Provide the (X, Y) coordinate of the cell's center where the given text is located.  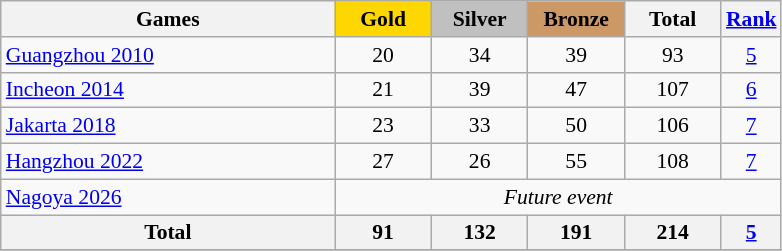
34 (480, 55)
Jakarta 2018 (168, 126)
33 (480, 126)
Rank (752, 19)
91 (384, 233)
Bronze (576, 19)
Gold (384, 19)
Games (168, 19)
Nagoya 2026 (168, 197)
214 (672, 233)
107 (672, 90)
26 (480, 162)
Hangzhou 2022 (168, 162)
106 (672, 126)
55 (576, 162)
Guangzhou 2010 (168, 55)
27 (384, 162)
132 (480, 233)
23 (384, 126)
191 (576, 233)
Incheon 2014 (168, 90)
50 (576, 126)
93 (672, 55)
20 (384, 55)
Silver (480, 19)
21 (384, 90)
Future event (558, 197)
108 (672, 162)
6 (752, 90)
47 (576, 90)
